Locate the cell with the specified text and output its (x, y) center coordinate. 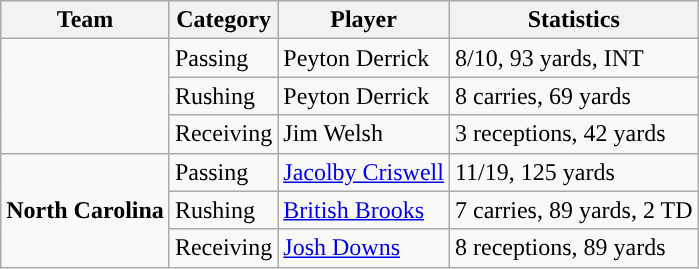
Jim Welsh (364, 134)
8 carries, 69 yards (574, 96)
North Carolina (86, 210)
Statistics (574, 20)
8/10, 93 yards, INT (574, 58)
Josh Downs (364, 248)
Jacolby Criswell (364, 172)
Team (86, 20)
11/19, 125 yards (574, 172)
Player (364, 20)
8 receptions, 89 yards (574, 248)
7 carries, 89 yards, 2 TD (574, 210)
British Brooks (364, 210)
3 receptions, 42 yards (574, 134)
Category (223, 20)
